Output the (x, y) coordinate of the center of the cell containing the given text.  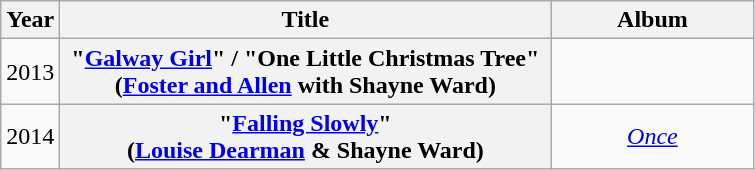
2013 (30, 72)
Album (652, 20)
Once (652, 136)
Year (30, 20)
2014 (30, 136)
"Galway Girl" / "One Little Christmas Tree"(Foster and Allen with Shayne Ward) (306, 72)
Title (306, 20)
"Falling Slowly"(Louise Dearman & Shayne Ward) (306, 136)
